Return the [x, y] coordinate for the center point of the cell that contains the specified text.  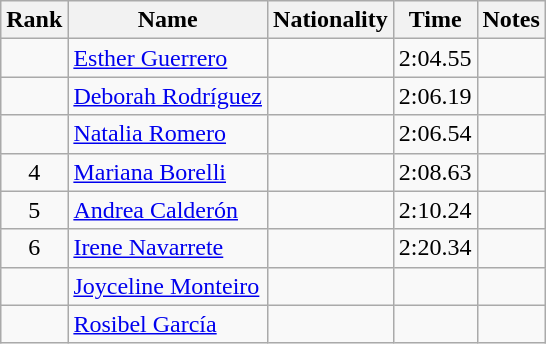
Rank [34, 20]
2:06.19 [435, 96]
2:20.34 [435, 248]
Nationality [331, 20]
Mariana Borelli [168, 172]
2:08.63 [435, 172]
Rosibel García [168, 324]
2:06.54 [435, 134]
Name [168, 20]
Esther Guerrero [168, 58]
Andrea Calderón [168, 210]
2:04.55 [435, 58]
5 [34, 210]
Notes [511, 20]
Natalia Romero [168, 134]
Deborah Rodríguez [168, 96]
2:10.24 [435, 210]
6 [34, 248]
4 [34, 172]
Time [435, 20]
Irene Navarrete [168, 248]
Joyceline Monteiro [168, 286]
